Extract the (x, y) coordinate from the center of the cell holding the provided text.  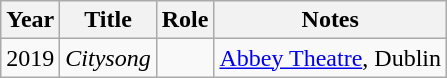
2019 (30, 58)
Title (108, 20)
Citysong (108, 58)
Year (30, 20)
Role (185, 20)
Abbey Theatre, Dublin (330, 58)
Notes (330, 20)
